Search for the cell housing the specified text and yield its (x, y) center coordinate. 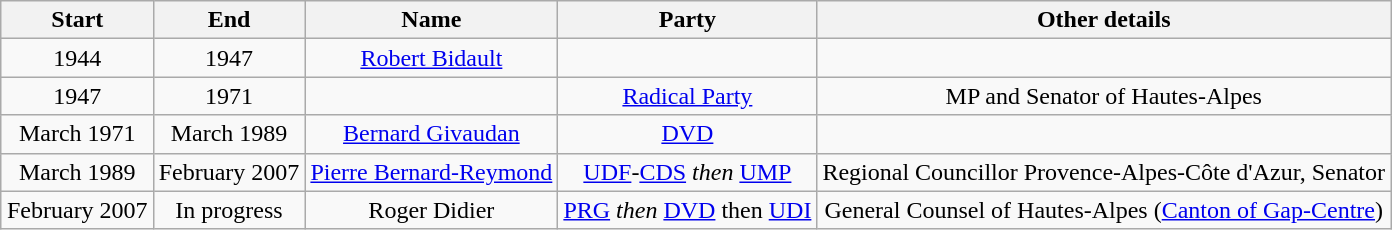
PRG then DVD then UDI (688, 210)
In progress (229, 210)
Pierre Bernard-Reymond (432, 172)
Party (688, 20)
Start (77, 20)
End (229, 20)
Radical Party (688, 96)
Other details (1104, 20)
MP and Senator of Hautes-Alpes (1104, 96)
1971 (229, 96)
Bernard Givaudan (432, 134)
Regional Councillor Provence-Alpes-Côte d'Azur, Senator (1104, 172)
1944 (77, 58)
Name (432, 20)
DVD (688, 134)
March 1971 (77, 134)
UDF-CDS then UMP (688, 172)
Roger Didier (432, 210)
Robert Bidault (432, 58)
General Counsel of Hautes-Alpes (Canton of Gap-Centre) (1104, 210)
